Find where the given text appears and provide that cell's center as [x, y] coordinate. 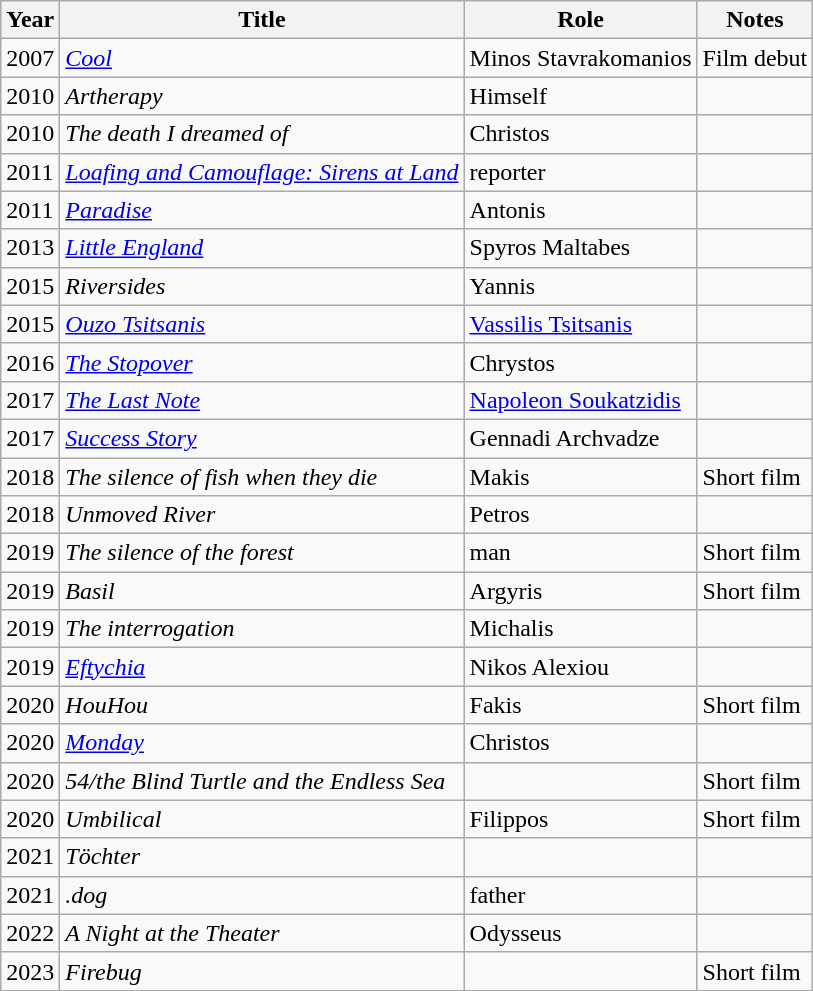
Töchter [262, 857]
Argyris [580, 591]
Α Night at the Theater [262, 933]
Firebug [262, 971]
Paradise [262, 210]
Year [30, 20]
2022 [30, 933]
reporter [580, 172]
HouHou [262, 705]
The Last Note [262, 400]
Makis [580, 477]
Monday [262, 743]
.dog [262, 895]
The silence of the forest [262, 553]
Unmoved River [262, 515]
2016 [30, 362]
Antonis [580, 210]
Odysseus [580, 933]
Nikos Alexiou [580, 667]
Spyros Maltabes [580, 248]
The interrogation [262, 629]
2007 [30, 58]
Gennadi Archvadze [580, 438]
Petros [580, 515]
Fakis [580, 705]
Film debut [755, 58]
Eftychia [262, 667]
man [580, 553]
Basil [262, 591]
father [580, 895]
Minos Stavrakomanios [580, 58]
Michalis [580, 629]
Filippos [580, 819]
Loafing and Camouflage: Sirens at Land [262, 172]
Chrystos [580, 362]
Himself [580, 96]
Artherapy [262, 96]
The death I dreamed of [262, 134]
The silence of fish when they die [262, 477]
Little England [262, 248]
54/the Blind Turtle and the Endless Sea [262, 781]
Cool [262, 58]
2023 [30, 971]
Vassilis Tsitsanis [580, 324]
The Stopover [262, 362]
Success Story [262, 438]
2013 [30, 248]
Role [580, 20]
Umbilical [262, 819]
Ouzo Tsitsanis [262, 324]
Napoleon Soukatzidis [580, 400]
Riversides [262, 286]
Title [262, 20]
Notes [755, 20]
Yannis [580, 286]
